Detect which cell encompasses the target text, then output its [X, Y] center coordinate. 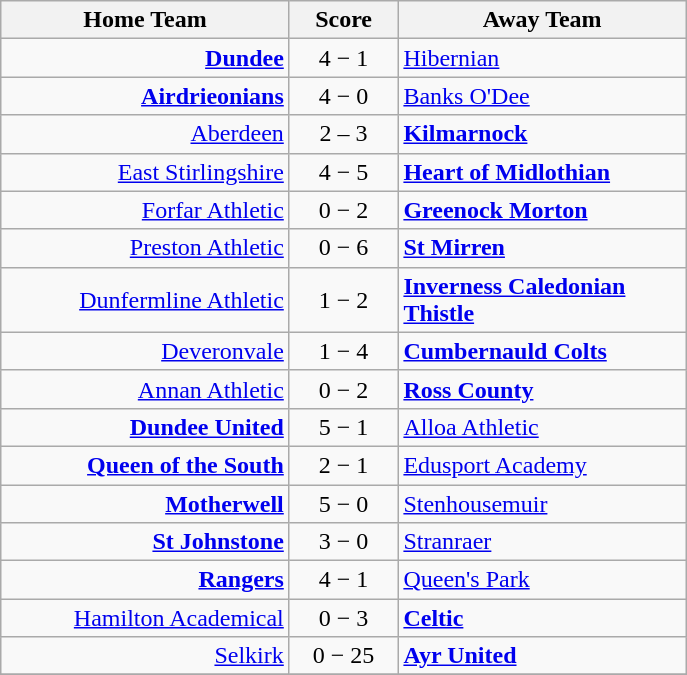
Deveronvale [146, 351]
Queen of the South [146, 465]
Greenock Morton [542, 210]
Ross County [542, 389]
Ayr United [542, 656]
0 − 6 [344, 248]
Dundee [146, 58]
Motherwell [146, 503]
2 – 3 [344, 134]
4 − 5 [344, 172]
St Mirren [542, 248]
Rangers [146, 580]
5 − 0 [344, 503]
Airdrieonians [146, 96]
Kilmarnock [542, 134]
Aberdeen [146, 134]
Banks O'Dee [542, 96]
Home Team [146, 20]
Stenhousemuir [542, 503]
Celtic [542, 618]
Score [344, 20]
Preston Athletic [146, 248]
0 − 25 [344, 656]
0 − 3 [344, 618]
3 − 0 [344, 542]
1 − 4 [344, 351]
Queen's Park [542, 580]
Forfar Athletic [146, 210]
Selkirk [146, 656]
Dunfermline Athletic [146, 300]
St Johnstone [146, 542]
Inverness Caledonian Thistle [542, 300]
Edusport Academy [542, 465]
Dundee United [146, 427]
Stranraer [542, 542]
East Stirlingshire [146, 172]
2 − 1 [344, 465]
Hamilton Academical [146, 618]
Away Team [542, 20]
4 − 0 [344, 96]
Alloa Athletic [542, 427]
1 − 2 [344, 300]
Annan Athletic [146, 389]
5 − 1 [344, 427]
Heart of Midlothian [542, 172]
Hibernian [542, 58]
Cumbernauld Colts [542, 351]
